Extract the [X, Y] coordinate from the center of the cell holding the provided text.  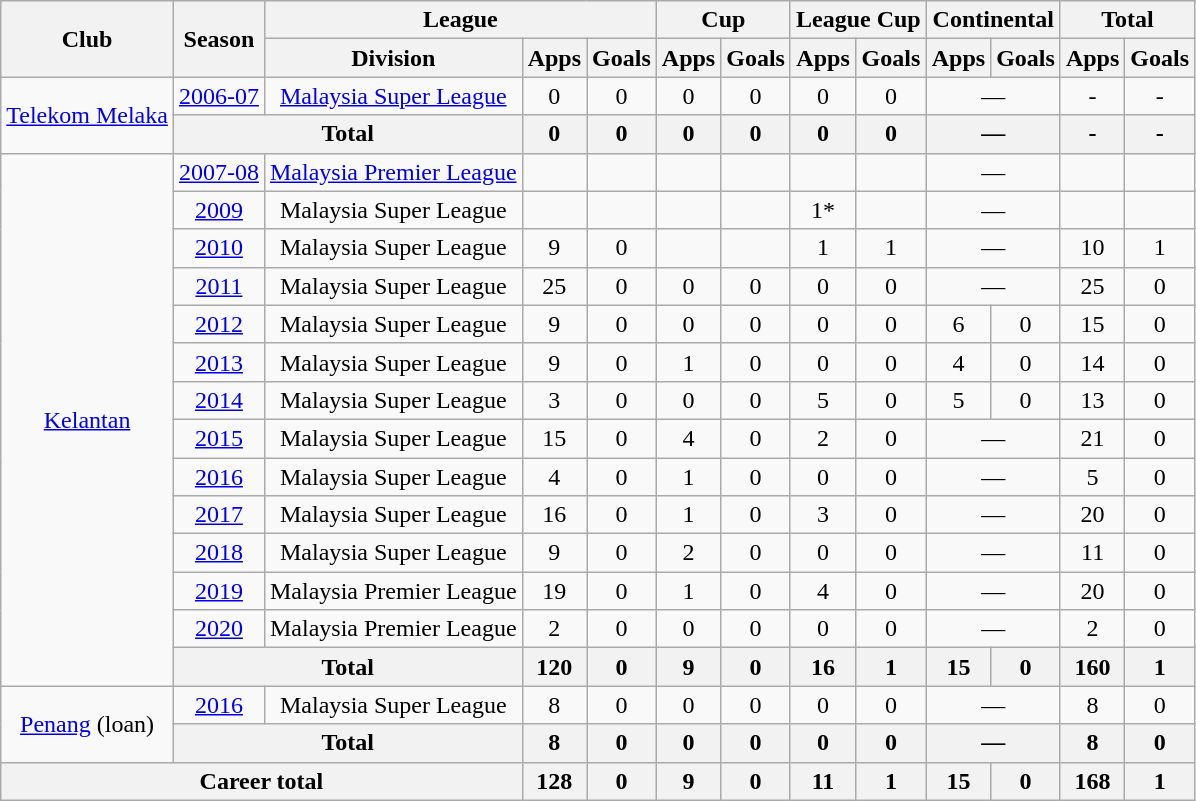
128 [554, 781]
2007-08 [218, 172]
2013 [218, 362]
Cup [723, 20]
2019 [218, 591]
Career total [262, 781]
2018 [218, 553]
2017 [218, 515]
2012 [218, 324]
Continental [993, 20]
Club [88, 39]
1* [822, 210]
13 [1092, 400]
Kelantan [88, 420]
2009 [218, 210]
Division [393, 58]
2010 [218, 248]
160 [1092, 667]
6 [958, 324]
2020 [218, 629]
League [460, 20]
2015 [218, 438]
14 [1092, 362]
21 [1092, 438]
2011 [218, 286]
Telekom Melaka [88, 115]
2014 [218, 400]
10 [1092, 248]
Penang (loan) [88, 724]
19 [554, 591]
120 [554, 667]
168 [1092, 781]
League Cup [858, 20]
Season [218, 39]
2006-07 [218, 96]
